Return the (X, Y) coordinate for the center point of the cell that contains the specified text.  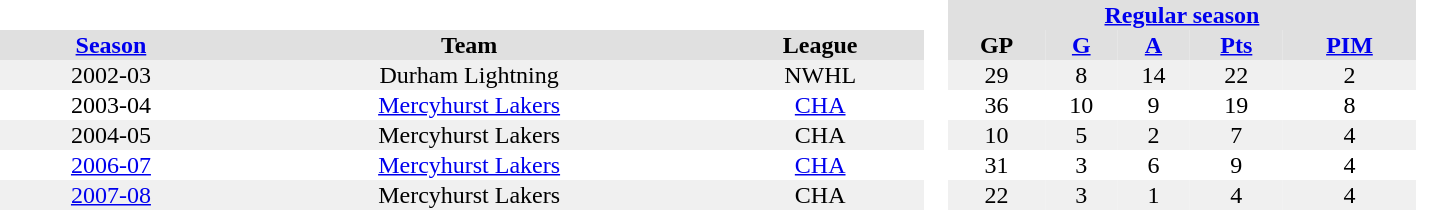
Team (469, 45)
31 (996, 165)
Durham Lightning (469, 75)
2007-08 (111, 195)
2002-03 (111, 75)
2006-07 (111, 165)
5 (1081, 135)
2004-05 (111, 135)
36 (996, 105)
GP (996, 45)
2003-04 (111, 105)
29 (996, 75)
1 (1153, 195)
19 (1237, 105)
League (820, 45)
Regular season (1182, 15)
Season (111, 45)
14 (1153, 75)
PIM (1350, 45)
6 (1153, 165)
G (1081, 45)
A (1153, 45)
7 (1237, 135)
NWHL (820, 75)
Pts (1237, 45)
